Return [X, Y] of the center of cell containing provided text 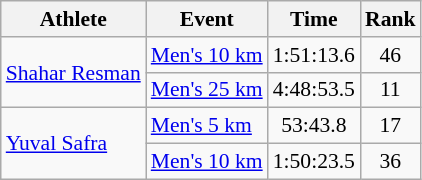
Men's 25 km [207, 90]
17 [390, 126]
Athlete [74, 19]
Time [314, 19]
11 [390, 90]
Rank [390, 19]
53:43.8 [314, 126]
Yuval Safra [74, 144]
Shahar Resman [74, 72]
Event [207, 19]
1:50:23.5 [314, 162]
Men's 5 km [207, 126]
4:48:53.5 [314, 90]
36 [390, 162]
46 [390, 55]
1:51:13.6 [314, 55]
